Scan for the cell matching the given text and deliver its [X, Y] coordinate at center. 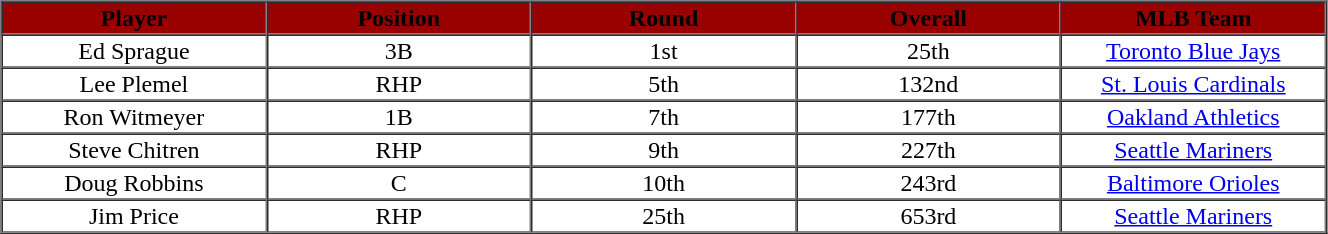
1B [398, 116]
1st [664, 50]
227th [928, 150]
243rd [928, 182]
5th [664, 84]
7th [664, 116]
132nd [928, 84]
Baltimore Orioles [1194, 182]
Position [398, 18]
9th [664, 150]
Doug Robbins [134, 182]
Jim Price [134, 216]
St. Louis Cardinals [1194, 84]
Overall [928, 18]
Toronto Blue Jays [1194, 50]
Ed Sprague [134, 50]
Round [664, 18]
653rd [928, 216]
Steve Chitren [134, 150]
3B [398, 50]
Lee Plemel [134, 84]
177th [928, 116]
MLB Team [1194, 18]
Ron Witmeyer [134, 116]
10th [664, 182]
C [398, 182]
Player [134, 18]
Oakland Athletics [1194, 116]
